Pinpoint the cell where the given text exists, returning its (X, Y) midpoint coordinate. 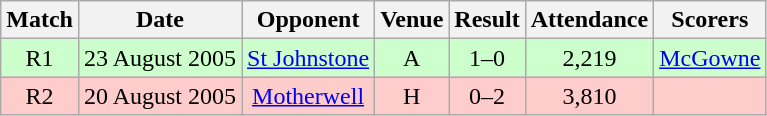
Attendance (589, 20)
Result (487, 20)
1–0 (487, 58)
2,219 (589, 58)
McGowne (710, 58)
H (412, 96)
St Johnstone (308, 58)
20 August 2005 (160, 96)
Scorers (710, 20)
R1 (40, 58)
A (412, 58)
3,810 (589, 96)
Date (160, 20)
23 August 2005 (160, 58)
0–2 (487, 96)
Motherwell (308, 96)
Opponent (308, 20)
Venue (412, 20)
R2 (40, 96)
Match (40, 20)
